Return (X, Y) of the center of cell containing provided text 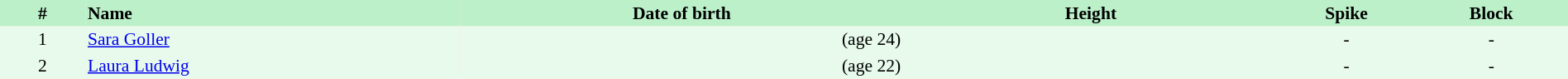
Spike (1346, 13)
# (43, 13)
Sara Goller (273, 40)
(age 24) (681, 40)
1 (43, 40)
Name (273, 13)
Date of birth (681, 13)
2 (43, 66)
(age 22) (681, 66)
Height (1090, 13)
Laura Ludwig (273, 66)
Block (1491, 13)
